Pinpoint the cell where the given text exists, returning its [x, y] midpoint coordinate. 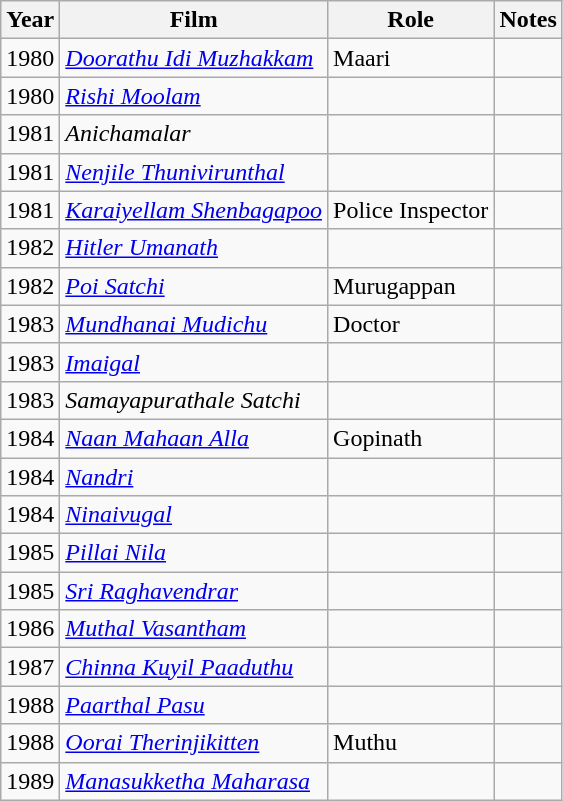
Anichamalar [194, 134]
Year [30, 20]
Notes [528, 20]
Samayapurathale Satchi [194, 400]
Doctor [411, 324]
Nandri [194, 477]
Rishi Moolam [194, 96]
Oorai Therinjikitten [194, 743]
Nenjile Thunivirunthal [194, 172]
Ninaivugal [194, 515]
Doorathu Idi Muzhakkam [194, 58]
Chinna Kuyil Paaduthu [194, 667]
Muthu [411, 743]
Gopinath [411, 438]
Role [411, 20]
Mundhanai Mudichu [194, 324]
Hitler Umanath [194, 248]
Paarthal Pasu [194, 705]
Maari [411, 58]
Karaiyellam Shenbagapoo [194, 210]
1989 [30, 781]
Imaigal [194, 362]
Pillai Nila [194, 553]
Murugappan [411, 286]
Sri Raghavendrar [194, 591]
Poi Satchi [194, 286]
Film [194, 20]
1986 [30, 629]
Naan Mahaan Alla [194, 438]
Muthal Vasantham [194, 629]
Police Inspector [411, 210]
Manasukketha Maharasa [194, 781]
1987 [30, 667]
